Extract the (X, Y) coordinate from the center of the cell holding the provided text.  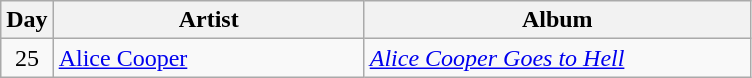
Alice Cooper (208, 58)
Artist (208, 20)
Day (27, 20)
25 (27, 58)
Alice Cooper Goes to Hell (557, 58)
Album (557, 20)
